Determine the [X, Y] coordinate at the center of the cell enclosing the given text.  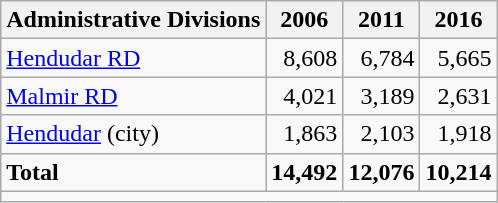
2006 [304, 20]
8,608 [304, 58]
Administrative Divisions [134, 20]
4,021 [304, 96]
2,103 [382, 134]
3,189 [382, 96]
Hendudar (city) [134, 134]
6,784 [382, 58]
5,665 [458, 58]
14,492 [304, 172]
1,918 [458, 134]
2,631 [458, 96]
12,076 [382, 172]
1,863 [304, 134]
2016 [458, 20]
Total [134, 172]
10,214 [458, 172]
2011 [382, 20]
Malmir RD [134, 96]
Hendudar RD [134, 58]
